Pinpoint the cell where the given text exists, returning its (X, Y) midpoint coordinate. 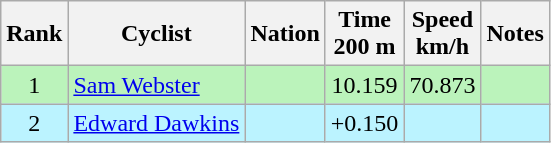
Notes (515, 34)
Edward Dawkins (156, 123)
Rank (34, 34)
70.873 (442, 85)
1 (34, 85)
10.159 (364, 85)
2 (34, 123)
+0.150 (364, 123)
Time200 m (364, 34)
Nation (285, 34)
Sam Webster (156, 85)
Cyclist (156, 34)
Speedkm/h (442, 34)
